Locate the cell with the specified text and output its (x, y) center coordinate. 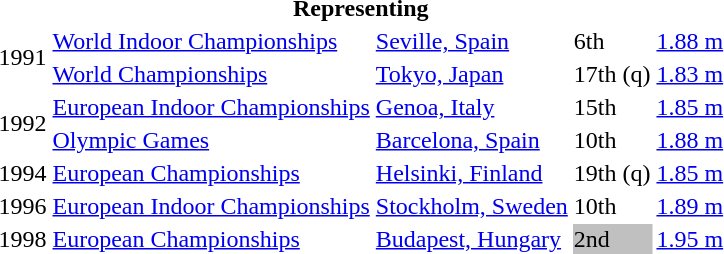
World Championships (211, 74)
19th (q) (612, 173)
Barcelona, Spain (472, 140)
Seville, Spain (472, 41)
Budapest, Hungary (472, 239)
17th (q) (612, 74)
15th (612, 107)
6th (612, 41)
Helsinki, Finland (472, 173)
Tokyo, Japan (472, 74)
Stockholm, Sweden (472, 206)
Olympic Games (211, 140)
World Indoor Championships (211, 41)
2nd (612, 239)
Genoa, Italy (472, 107)
